Identify which cell holds the provided text, then report its (X, Y) central coordinate. 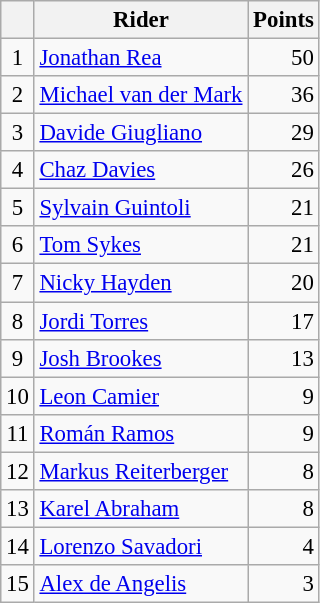
Davide Giugliano (141, 133)
Alex de Angelis (141, 584)
50 (284, 58)
6 (18, 245)
Leon Camier (141, 396)
Points (284, 20)
11 (18, 433)
14 (18, 546)
7 (18, 283)
1 (18, 58)
12 (18, 471)
Michael van der Mark (141, 95)
10 (18, 396)
Jordi Torres (141, 321)
36 (284, 95)
Sylvain Guintoli (141, 208)
2 (18, 95)
Jonathan Rea (141, 58)
15 (18, 584)
26 (284, 170)
29 (284, 133)
17 (284, 321)
Markus Reiterberger (141, 471)
Lorenzo Savadori (141, 546)
Karel Abraham (141, 509)
20 (284, 283)
Nicky Hayden (141, 283)
Tom Sykes (141, 245)
Josh Brookes (141, 358)
Román Ramos (141, 433)
Chaz Davies (141, 170)
5 (18, 208)
Rider (141, 20)
